Identify which cell holds the provided text, then report its [x, y] central coordinate. 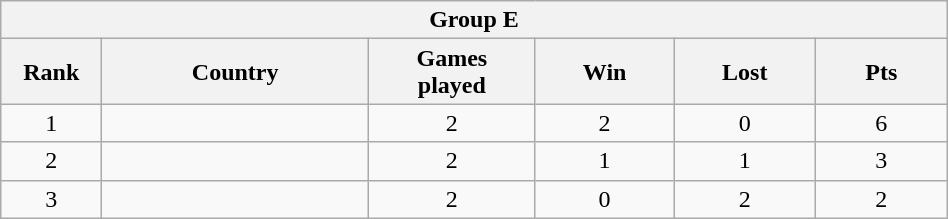
6 [881, 123]
Games played [452, 72]
Win [604, 72]
Country [236, 72]
Group E [474, 20]
Rank [52, 72]
Pts [881, 72]
Lost [744, 72]
